Provide the [X, Y] coordinate of the cell's center where the given text is located.  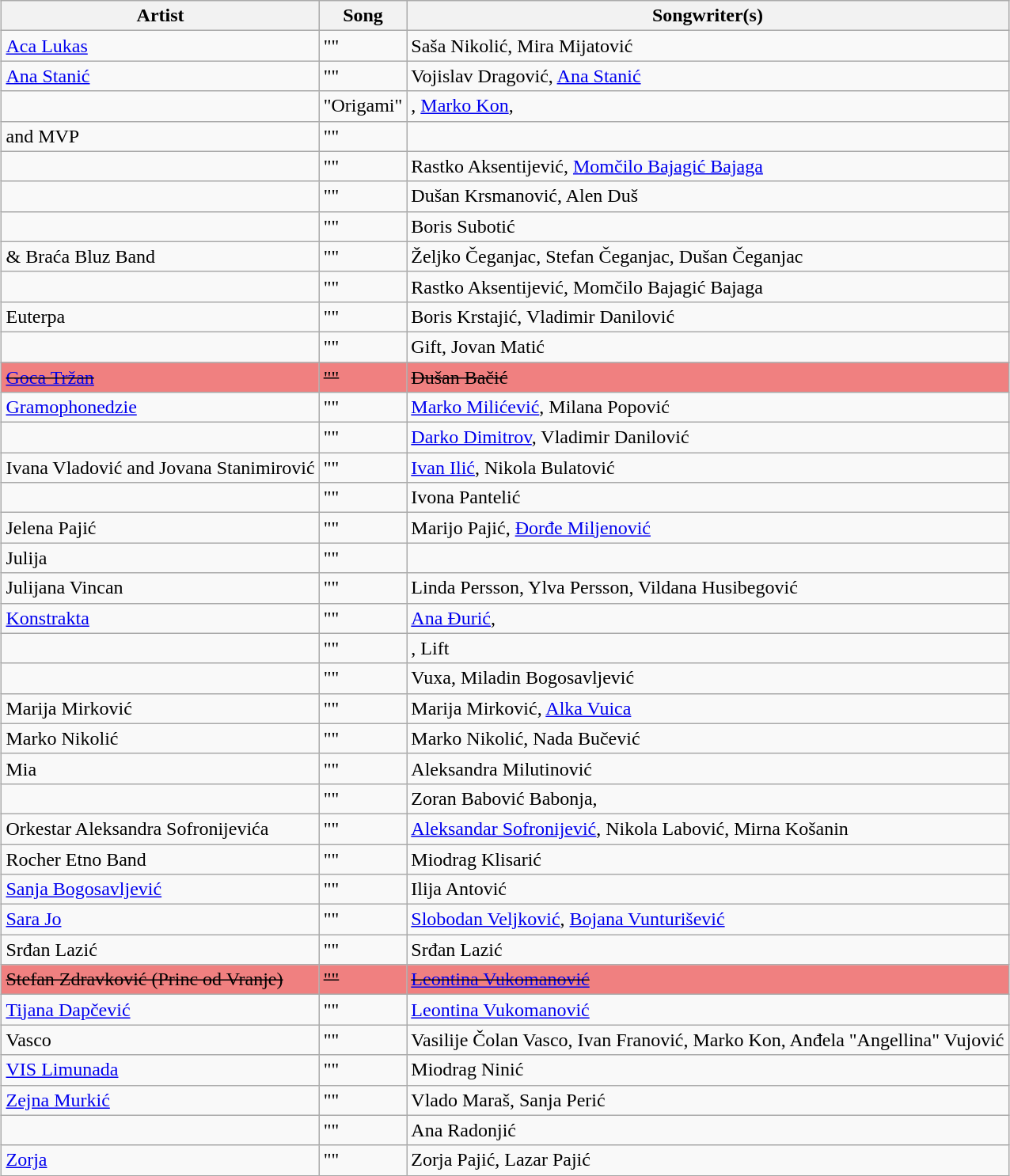
Miodrag Ninić [708, 1070]
Julijana Vincan [160, 588]
Slobodan Veljković, Bojana Vunturišević [708, 920]
Mia [160, 768]
, Marko Kon, [708, 106]
Goca Tržan [160, 377]
Boris Subotić [708, 226]
Sanja Bogosavljević [160, 890]
Marijo Pajić, Đorđe Miljenović [708, 528]
Sara Jo [160, 920]
Marija Mirković [160, 708]
Vasilije Čolan Vasco, Ivan Franović, Marko Kon, Anđela "Angellina" Vujović [708, 1040]
Marko Nikolić [160, 738]
Marko Nikolić, Nada Bučević [708, 738]
Ana Radonjić [708, 1130]
Vojislav Dragović, Ana Stanić [708, 76]
Boris Krstajić, Vladimir Danilović [708, 317]
Miodrag Klisarić [708, 859]
Julija [160, 558]
Vasco [160, 1040]
Artist [160, 16]
Aca Lukas [160, 46]
Zorja Pajić, Lazar Pajić [708, 1160]
Aleksandra Milutinović [708, 768]
Dušan Bačić [708, 377]
Jelena Pajić [160, 528]
Gramophonedzie [160, 408]
Konstrakta [160, 618]
Darko Dimitrov, Vladimir Danilović [708, 438]
Ana Stanić [160, 76]
Orkestar Aleksandra Sofronijevića [160, 829]
Ivan Ilić, Nikola Bulatović [708, 468]
Tijana Dapčević [160, 1010]
Željko Čeganjac, Stefan Čeganjac, Dušan Čeganjac [708, 256]
"Origami" [363, 106]
Song [363, 16]
, Lift [708, 648]
Linda Persson, Ylva Persson, Vildana Husibegović [708, 588]
Gift, Jovan Matić [708, 347]
Vlado Maraš, Sanja Perić [708, 1100]
Ivona Pantelić [708, 498]
Ilija Antović [708, 890]
VIS Limunada [160, 1070]
Saša Nikolić, Mira Mijatović [708, 46]
Vuxa, Miladin Bogosavljević [708, 678]
& Braća Bluz Band [160, 256]
Zorja [160, 1160]
Stefan Zdravković (Princ od Vranje) [160, 980]
Songwriter(s) [708, 16]
Zejna Murkić [160, 1100]
Rocher Etno Band [160, 859]
Marko Milićević, Milana Popović [708, 408]
Ana Đurić, [708, 618]
and MVP [160, 136]
Zoran Babović Babonja, [708, 799]
Aleksandar Sofronijević, Nikola Labović, Mirna Košanin [708, 829]
Euterpa [160, 317]
Dušan Krsmanović, Alen Duš [708, 196]
Marija Mirković, Alka Vuica [708, 708]
Ivana Vladović and Jovana Stanimirović [160, 468]
